Locate the cell with the specified text and output its [x, y] center coordinate. 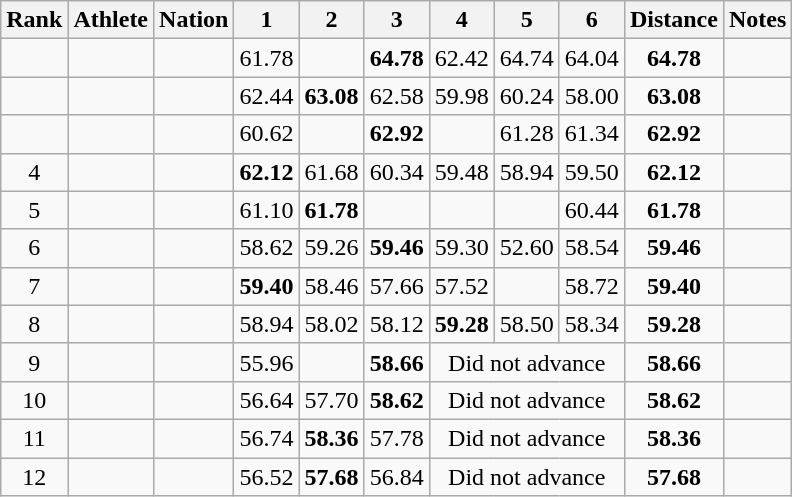
59.30 [462, 248]
Notes [757, 20]
59.50 [592, 172]
60.34 [396, 172]
57.66 [396, 286]
Distance [674, 20]
12 [34, 477]
62.58 [396, 96]
64.74 [526, 58]
64.04 [592, 58]
52.60 [526, 248]
57.78 [396, 438]
59.48 [462, 172]
Athlete [111, 20]
56.74 [266, 438]
58.02 [332, 324]
61.68 [332, 172]
58.12 [396, 324]
58.00 [592, 96]
57.70 [332, 400]
58.72 [592, 286]
58.50 [526, 324]
61.34 [592, 134]
60.62 [266, 134]
62.42 [462, 58]
1 [266, 20]
59.26 [332, 248]
60.24 [526, 96]
62.44 [266, 96]
58.34 [592, 324]
59.98 [462, 96]
57.52 [462, 286]
8 [34, 324]
2 [332, 20]
61.28 [526, 134]
56.52 [266, 477]
58.54 [592, 248]
Rank [34, 20]
56.64 [266, 400]
Nation [194, 20]
55.96 [266, 362]
60.44 [592, 210]
11 [34, 438]
61.10 [266, 210]
10 [34, 400]
3 [396, 20]
7 [34, 286]
58.46 [332, 286]
56.84 [396, 477]
9 [34, 362]
